Determine the [x, y] coordinate at the center of the cell enclosing the given text.  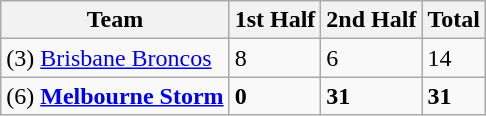
0 [275, 96]
Total [454, 20]
6 [372, 58]
2nd Half [372, 20]
1st Half [275, 20]
(3) Brisbane Broncos [115, 58]
Team [115, 20]
14 [454, 58]
(6) Melbourne Storm [115, 96]
8 [275, 58]
